Extract the [x, y] coordinate from the center of the cell holding the provided text.  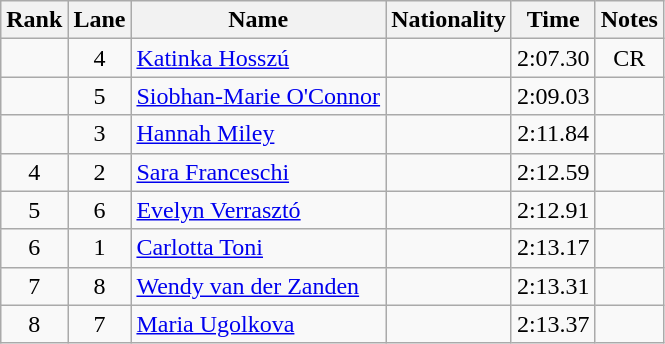
2:09.03 [553, 96]
Notes [629, 20]
Rank [34, 20]
1 [100, 248]
2:11.84 [553, 134]
Hannah Miley [258, 134]
2:13.17 [553, 248]
2 [100, 172]
Siobhan-Marie O'Connor [258, 96]
CR [629, 58]
2:07.30 [553, 58]
Maria Ugolkova [258, 324]
3 [100, 134]
Evelyn Verrasztó [258, 210]
2:13.31 [553, 286]
2:12.91 [553, 210]
Nationality [449, 20]
Katinka Hosszú [258, 58]
Name [258, 20]
Wendy van der Zanden [258, 286]
2:13.37 [553, 324]
Carlotta Toni [258, 248]
Time [553, 20]
2:12.59 [553, 172]
Sara Franceschi [258, 172]
Lane [100, 20]
